Output the (X, Y) coordinate of the center of the cell containing the given text.  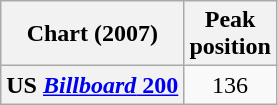
Peakposition (230, 34)
136 (230, 85)
Chart (2007) (92, 34)
US Billboard 200 (92, 85)
